Pinpoint the cell where the given text exists, returning its [x, y] midpoint coordinate. 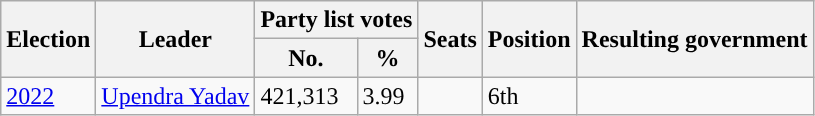
421,313 [306, 96]
Upendra Yadav [176, 96]
Resulting government [694, 39]
3.99 [388, 96]
Leader [176, 39]
2022 [48, 96]
No. [306, 58]
6th [529, 96]
Election [48, 39]
Party list votes [336, 20]
% [388, 58]
Position [529, 39]
Seats [450, 39]
